Find where the given text appears and provide that cell's center as (x, y) coordinate. 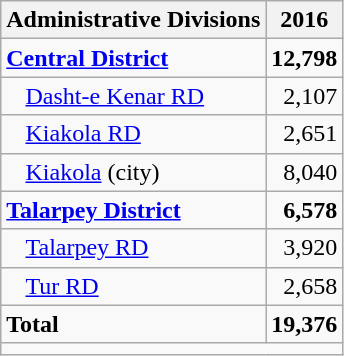
Talarpey District (134, 210)
2016 (304, 20)
2,651 (304, 134)
2,658 (304, 286)
Kiakola RD (134, 134)
6,578 (304, 210)
3,920 (304, 248)
Total (134, 324)
Tur RD (134, 286)
Kiakola (city) (134, 172)
Dasht-e Kenar RD (134, 96)
12,798 (304, 58)
Administrative Divisions (134, 20)
Talarpey RD (134, 248)
8,040 (304, 172)
19,376 (304, 324)
2,107 (304, 96)
Central District (134, 58)
